Identify which cell holds the provided text, then report its [x, y] central coordinate. 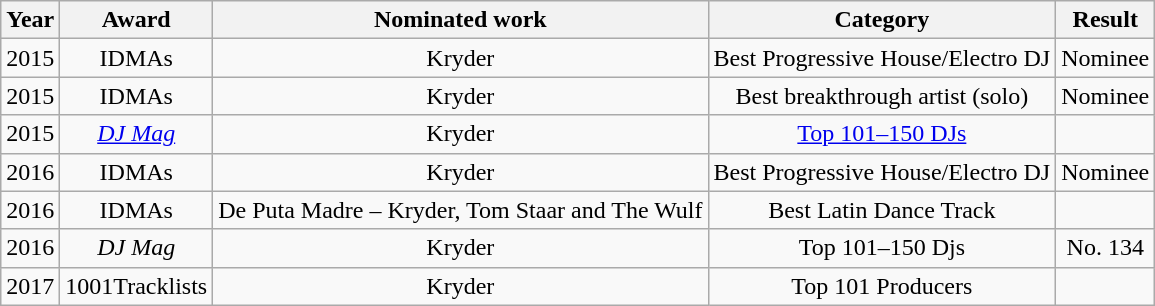
Year [30, 20]
Top 101–150 DJs [882, 134]
Best breakthrough artist (solo) [882, 96]
Award [136, 20]
Category [882, 20]
No. 134 [1106, 248]
1001Tracklists [136, 286]
Nominated work [460, 20]
Top 101 Producers [882, 286]
Result [1106, 20]
2017 [30, 286]
De Puta Madre – Kryder, Tom Staar and The Wulf [460, 210]
Best Latin Dance Track [882, 210]
Top 101–150 Djs [882, 248]
